From the cell containing the given text, extract its center point as [X, Y] coordinate. 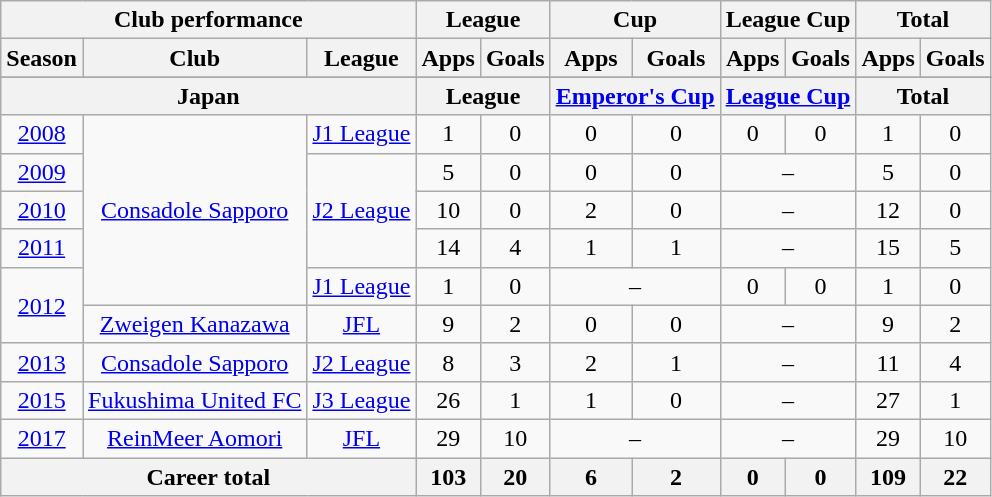
Season [42, 58]
3 [515, 362]
103 [448, 477]
8 [448, 362]
Emperor's Cup [635, 96]
Cup [635, 20]
14 [448, 248]
Club performance [208, 20]
2011 [42, 248]
26 [448, 400]
Japan [208, 96]
2015 [42, 400]
J3 League [362, 400]
2013 [42, 362]
22 [955, 477]
2008 [42, 134]
109 [888, 477]
15 [888, 248]
6 [591, 477]
2012 [42, 305]
Zweigen Kanazawa [194, 324]
Career total [208, 477]
12 [888, 210]
2010 [42, 210]
11 [888, 362]
2009 [42, 172]
Club [194, 58]
Fukushima United FC [194, 400]
27 [888, 400]
20 [515, 477]
2017 [42, 438]
ReinMeer Aomori [194, 438]
